Extract the (X, Y) coordinate from the center of the cell holding the provided text.  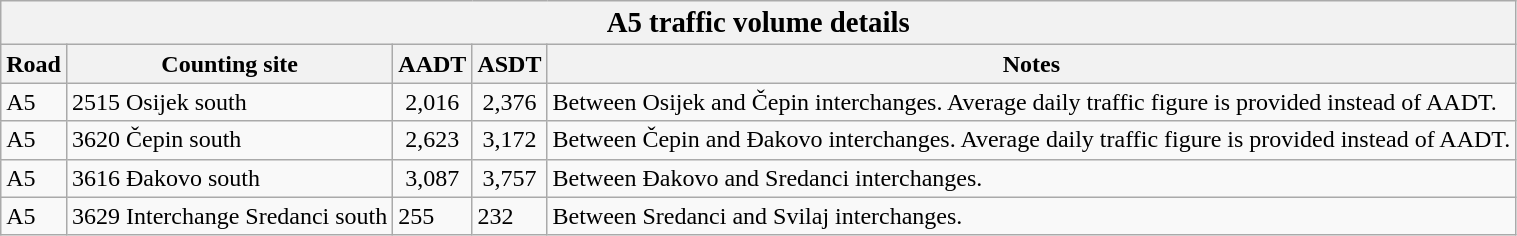
ASDT (510, 64)
3629 Interchange Sredanci south (229, 216)
3616 Đakovo south (229, 178)
2,016 (432, 102)
Between Osijek and Čepin interchanges. Average daily traffic figure is provided instead of AADT. (1032, 102)
3,172 (510, 140)
3,087 (432, 178)
Between Čepin and Đakovo interchanges. Average daily traffic figure is provided instead of AADT. (1032, 140)
AADT (432, 64)
232 (510, 216)
255 (432, 216)
3,757 (510, 178)
Between Đakovo and Sredanci interchanges. (1032, 178)
Counting site (229, 64)
2,623 (432, 140)
2,376 (510, 102)
3620 Čepin south (229, 140)
Notes (1032, 64)
Between Sredanci and Svilaj interchanges. (1032, 216)
2515 Osijek south (229, 102)
A5 traffic volume details (758, 23)
Road (34, 64)
